Pinpoint the cell where the given text exists, returning its (X, Y) midpoint coordinate. 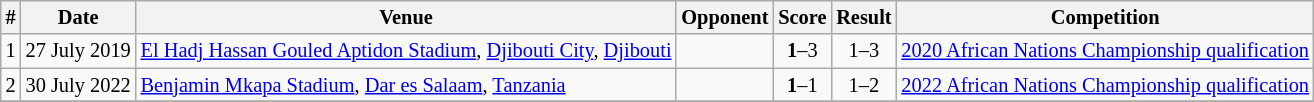
Date (78, 17)
2020 African Nations Championship qualification (1104, 51)
Venue (406, 17)
El Hadj Hassan Gouled Aptidon Stadium, Djibouti City, Djibouti (406, 51)
30 July 2022 (78, 85)
2022 African Nations Championship qualification (1104, 85)
1–1 (802, 85)
1 (11, 51)
Score (802, 17)
Result (864, 17)
1–2 (864, 85)
# (11, 17)
27 July 2019 (78, 51)
Competition (1104, 17)
Benjamin Mkapa Stadium, Dar es Salaam, Tanzania (406, 85)
Opponent (724, 17)
2 (11, 85)
